Identify which cell holds the provided text, then report its (X, Y) central coordinate. 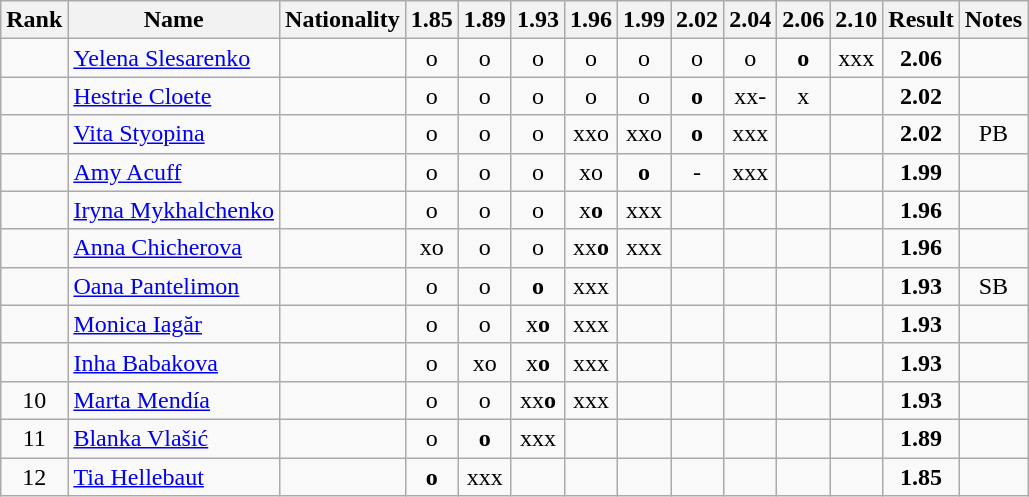
xx- (750, 96)
2.10 (856, 20)
PB (993, 134)
Anna Chicherova (174, 248)
Notes (993, 20)
- (698, 172)
Monica Iagăr (174, 324)
10 (34, 400)
Nationality (343, 20)
Yelena Slesarenko (174, 58)
Amy Acuff (174, 172)
Vita Styopina (174, 134)
12 (34, 477)
Name (174, 20)
Iryna Mykhalchenko (174, 210)
Hestrie Cloete (174, 96)
Blanka Vlašić (174, 438)
x (804, 96)
Result (921, 20)
Oana Pantelimon (174, 286)
Inha Babakova (174, 362)
2.04 (750, 20)
SB (993, 286)
11 (34, 438)
Tia Hellebaut (174, 477)
Marta Mendía (174, 400)
Rank (34, 20)
